Locate the cell with the specified text and output its (X, Y) center coordinate. 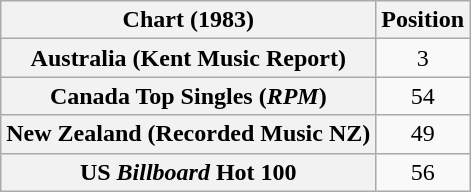
US Billboard Hot 100 (188, 172)
Australia (Kent Music Report) (188, 58)
New Zealand (Recorded Music NZ) (188, 134)
56 (423, 172)
Chart (1983) (188, 20)
49 (423, 134)
Canada Top Singles (RPM) (188, 96)
Position (423, 20)
3 (423, 58)
54 (423, 96)
